For the text-containing cell, return its midpoint in (x, y) coordinate format. 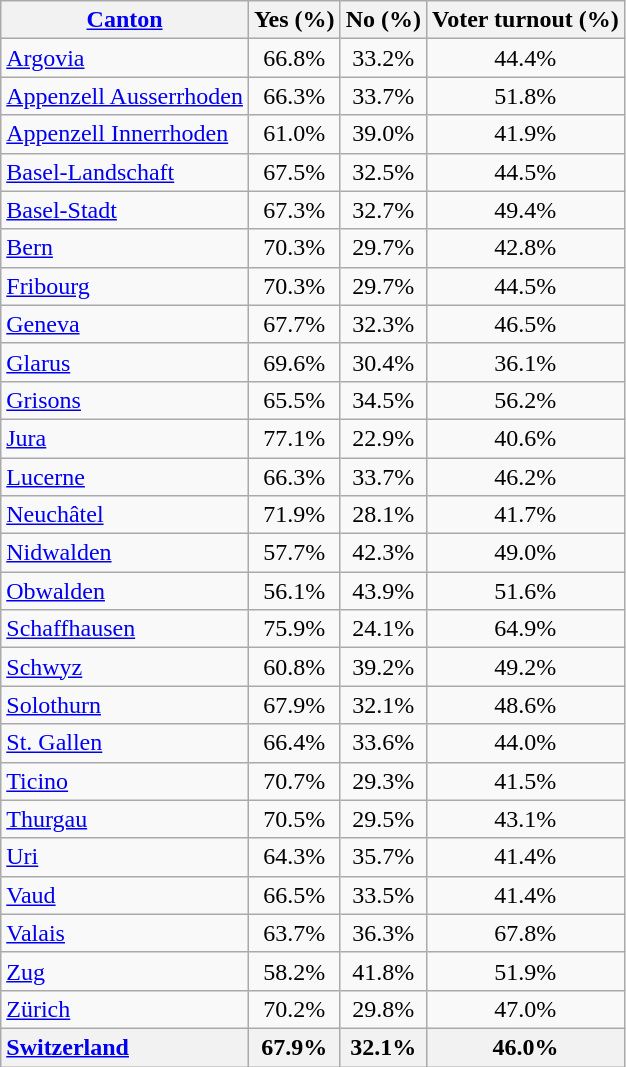
49.4% (526, 210)
41.7% (526, 515)
30.4% (383, 362)
41.8% (383, 971)
Jura (125, 438)
Yes (%) (294, 20)
57.7% (294, 553)
66.5% (294, 895)
28.1% (383, 515)
Canton (125, 20)
71.9% (294, 515)
46.5% (526, 324)
41.5% (526, 781)
67.7% (294, 324)
56.1% (294, 591)
Zürich (125, 1009)
Uri (125, 857)
Basel-Landschaft (125, 172)
67.8% (526, 933)
40.6% (526, 438)
46.0% (526, 1047)
Grisons (125, 400)
35.7% (383, 857)
Ticino (125, 781)
63.7% (294, 933)
39.0% (383, 134)
70.2% (294, 1009)
77.1% (294, 438)
36.3% (383, 933)
32.7% (383, 210)
65.5% (294, 400)
Vaud (125, 895)
32.5% (383, 172)
41.9% (526, 134)
Voter turnout (%) (526, 20)
Schwyz (125, 667)
Thurgau (125, 819)
51.9% (526, 971)
44.4% (526, 58)
Nidwalden (125, 553)
67.3% (294, 210)
Appenzell Ausserrhoden (125, 96)
49.0% (526, 553)
32.3% (383, 324)
Appenzell Innerrhoden (125, 134)
58.2% (294, 971)
48.6% (526, 705)
33.2% (383, 58)
61.0% (294, 134)
56.2% (526, 400)
51.6% (526, 591)
49.2% (526, 667)
29.3% (383, 781)
Neuchâtel (125, 515)
Glarus (125, 362)
Valais (125, 933)
Geneva (125, 324)
42.8% (526, 248)
Argovia (125, 58)
66.8% (294, 58)
69.6% (294, 362)
St. Gallen (125, 743)
39.2% (383, 667)
33.6% (383, 743)
Switzerland (125, 1047)
Zug (125, 971)
24.1% (383, 629)
Schaffhausen (125, 629)
70.7% (294, 781)
64.9% (526, 629)
33.5% (383, 895)
Lucerne (125, 477)
75.9% (294, 629)
60.8% (294, 667)
66.4% (294, 743)
44.0% (526, 743)
46.2% (526, 477)
51.8% (526, 96)
36.1% (526, 362)
Fribourg (125, 286)
Obwalden (125, 591)
47.0% (526, 1009)
22.9% (383, 438)
67.5% (294, 172)
42.3% (383, 553)
70.5% (294, 819)
29.8% (383, 1009)
Basel-Stadt (125, 210)
43.1% (526, 819)
29.5% (383, 819)
Bern (125, 248)
Solothurn (125, 705)
43.9% (383, 591)
64.3% (294, 857)
No (%) (383, 20)
34.5% (383, 400)
